Return the (x, y) coordinate for the center point of the cell that contains the specified text.  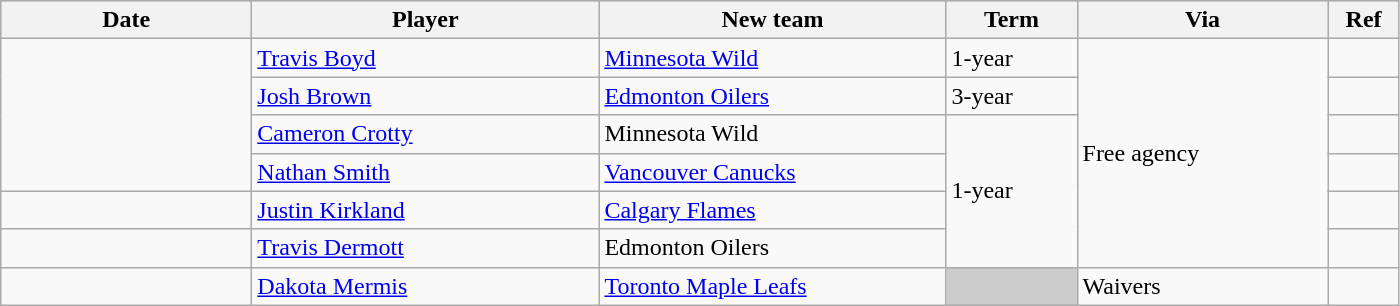
Vancouver Canucks (772, 172)
Calgary Flames (772, 210)
Free agency (1202, 153)
Toronto Maple Leafs (772, 286)
Player (426, 20)
Date (126, 20)
Via (1202, 20)
Cameron Crotty (426, 134)
Term (1012, 20)
Dakota Mermis (426, 286)
3-year (1012, 96)
Justin Kirkland (426, 210)
Travis Boyd (426, 58)
Travis Dermott (426, 248)
Waivers (1202, 286)
Josh Brown (426, 96)
Ref (1364, 20)
New team (772, 20)
Nathan Smith (426, 172)
